Identify which cell holds the provided text, then report its (X, Y) central coordinate. 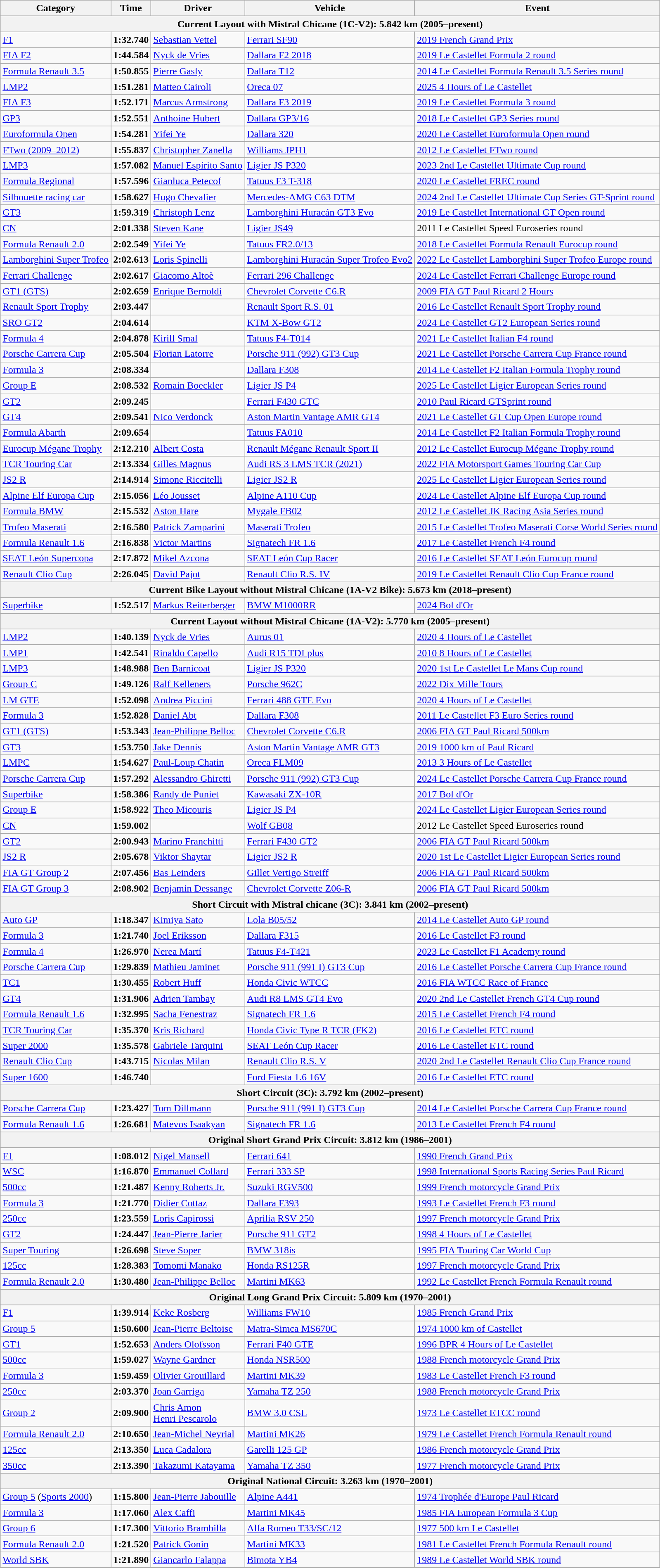
Formula Abarth (56, 432)
Renault Clio R.S. V (330, 1061)
Ferrari 296 Challenge (330, 275)
1:50.600 (131, 1328)
Ferrari 333 SP (330, 1171)
Lamborghini Huracán Super Trofeo Evo2 (330, 260)
Audi R8 LMS GT4 Evo (330, 999)
Matevos Isaakyan (198, 1124)
Ferrari 488 GTE Evo (330, 700)
Jean-Pierre Jabouille (198, 1497)
1:57.292 (131, 778)
Ralf Kelleners (198, 684)
2020 Le Castellet FREC round (537, 181)
1:17.060 (131, 1513)
2019 Le Castellet Renault Clio Cup France round (537, 574)
1:52.828 (131, 716)
Steven Kane (198, 228)
1:26.698 (131, 1250)
1:52.517 (131, 605)
LM GTE (56, 700)
Auto GP (56, 920)
FIA GT Group 3 (56, 888)
Christopher Zanella (198, 149)
1:21.520 (131, 1544)
Matteo Cairoli (198, 87)
1990 French Grand Prix (537, 1155)
Sacha Fenestraz (198, 1014)
Keke Rosberg (198, 1313)
KTM X-Bow GT2 (330, 323)
1:40.139 (131, 637)
2:05.504 (131, 354)
Matra-Simca MS670C (330, 1328)
1:32.740 (131, 40)
Martini MK39 (330, 1376)
1:24.447 (131, 1234)
Yamaha TZ 350 (330, 1466)
2:15.532 (131, 511)
Williams JPH1 (330, 149)
Euroformula Open (56, 134)
2012 Le Castellet JK Racing Asia Series round (537, 511)
2:03.370 (131, 1391)
2020 1st Le Castellet Ligier European Series round (537, 857)
Romain Boeckler (198, 385)
2019 Le Castellet Formula 2 round (537, 55)
Hugo Chevalier (198, 197)
1:30.455 (131, 983)
Léo Jousset (198, 496)
2020 2nd Le Castellet French GT4 Cup round (537, 999)
1:52.653 (131, 1344)
Martini MK45 (330, 1513)
Lamborghini Super Trofeo (56, 260)
2:08.902 (131, 888)
2012 Le Castellet FTwo round (537, 149)
1:54.281 (131, 134)
Gabriele Tarquini (198, 1046)
Kirill Smal (198, 338)
Kimiya Sato (198, 920)
Benjamin Dessange (198, 888)
1:59.459 (131, 1376)
2:09.900 (131, 1412)
Tatuus F3 T-318 (330, 181)
2010 Paul Ricard GTSprint round (537, 401)
2:08.532 (131, 385)
2023 2nd Le Castellet Ultimate Cup round (537, 165)
Manuel Espírito Santo (198, 165)
2016 FIA WTCC Race of France (537, 983)
Patrick Gonin (198, 1544)
2014 Le Castellet Formula Renault 3.5 Series round (537, 71)
1999 French motorcycle Grand Prix (537, 1187)
2024 Le Castellet Porsche Carrera Cup France round (537, 778)
1:30.480 (131, 1281)
SRO GT2 (56, 323)
Formula Renault 3.5 (56, 71)
1995 FIA Touring Car World Cup (537, 1250)
Loris Capirossi (198, 1219)
Aurus 01 (330, 637)
2019 1000 km of Paul Ricard (537, 747)
Nico Verdonck (198, 417)
1:23.427 (131, 1108)
Dallara F315 (330, 935)
Martini MK63 (330, 1281)
Ferrari F430 GTC (330, 401)
Didier Cottaz (198, 1203)
1:59.319 (131, 213)
2:05.678 (131, 857)
1974 1000 km of Castellet (537, 1328)
Daniel Abt (198, 716)
Aston Martin Vantage AMR GT3 (330, 747)
2:15.056 (131, 496)
Alpine A110 Cup (330, 496)
Ligier JS49 (330, 228)
1:31.906 (131, 999)
1:21.890 (131, 1560)
FTwo (2009–2012) (56, 149)
2013 3 Hours of Le Castellet (537, 763)
Giacomo Altoè (198, 275)
1:28.383 (131, 1266)
Florian Latorre (198, 354)
Group C (56, 684)
1:58.922 (131, 810)
Vittorio Brambilla (198, 1528)
Anthoine Hubert (198, 118)
Current Layout with Mistral Chicane (1C-V2): 5.842 km (2005–present) (330, 24)
Ferrari 641 (330, 1155)
2:04.614 (131, 323)
Ben Barnicoat (198, 668)
Alpine Elf Europa Cup (56, 496)
2:13.334 (131, 464)
1:58.627 (131, 197)
Lamborghini Huracán GT3 Evo (330, 213)
Andrea Piccini (198, 700)
GP3 (56, 118)
2010 8 Hours of Le Castellet (537, 652)
Aston Martin Vantage AMR GT4 (330, 417)
Simone Riccitelli (198, 480)
Wayne Gardner (198, 1360)
Eurocup Mégane Trophy (56, 448)
Patrick Zamparini (198, 527)
350cc (56, 1466)
2:14.914 (131, 480)
2:09.245 (131, 401)
2:16.580 (131, 527)
2:09.541 (131, 417)
Driver (198, 8)
1996 BPR 4 Hours of Le Castellet (537, 1344)
2012 Le Castellet Speed Euroseries round (537, 826)
2023 Le Castellet F1 Academy round (537, 951)
World SBK (56, 1560)
2024 Bol d'Or (537, 605)
2021 Le Castellet GT Cup Open Europe round (537, 417)
Honda Civic Type R TCR (FK2) (330, 1030)
1:57.596 (131, 181)
Tatuus F4-T014 (330, 338)
2016 Le Castellet Porsche Carrera Cup France round (537, 967)
2024 2nd Le Castellet Ultimate Cup Series GT-Sprint round (537, 197)
1977 French motorcycle Grand Prix (537, 1466)
Original Long Grand Prix Circuit: 5.809 km (1970–2001) (330, 1297)
Kawasaki ZX-10R (330, 794)
1:49.126 (131, 684)
Nigel Mansell (198, 1155)
1:42.541 (131, 652)
Nerea Martí (198, 951)
Tatuus FR2.0/13 (330, 244)
Takazumi Katayama (198, 1466)
Group 2 (56, 1412)
1:54.627 (131, 763)
Loris Spinelli (198, 260)
1:59.027 (131, 1360)
1983 Le Castellet French F3 round (537, 1376)
Sebastian Vettel (198, 40)
Jean-Pierre Jarier (198, 1234)
Martini MK26 (330, 1434)
Gianluca Petecof (198, 181)
Martini MK33 (330, 1544)
Current Layout without Mistral Chicane (1A-V2): 5.770 km (2005–present) (330, 621)
Renault Sport R.S. 01 (330, 307)
Chevrolet Corvette Z06-R (330, 888)
Yamaha TZ 250 (330, 1391)
Giancarlo Falappa (198, 1560)
Gillet Vertigo Streiff (330, 873)
2020 1st Le Castellet Le Mans Cup round (537, 668)
2014 Le Castellet Porsche Carrera Cup France round (537, 1108)
Mikel Azcona (198, 558)
Super 2000 (56, 1046)
2:03.447 (131, 307)
Renault Sport Trophy (56, 307)
Robert Huff (198, 983)
2:09.654 (131, 432)
Oreca FLM09 (330, 763)
2013 Le Castellet French F4 round (537, 1124)
2:02.613 (131, 260)
Kenny Roberts Jr. (198, 1187)
1998 International Sports Racing Series Paul Ricard (537, 1171)
Paul-Loup Chatin (198, 763)
Jean-Michel Neyrial (198, 1434)
Tom Dillmann (198, 1108)
Alfa Romeo T33/SC/12 (330, 1528)
Albert Costa (198, 448)
1:32.995 (131, 1014)
2022 Le Castellet Lamborghini Super Trofeo Europe round (537, 260)
1:35.370 (131, 1030)
Wolf GB08 (330, 826)
1:53.343 (131, 731)
Original Short Grand Prix Circuit: 3.812 km (1986–2001) (330, 1140)
2020 Le Castellet Euroformula Open round (537, 134)
Mathieu Jaminet (198, 967)
Aston Hare (198, 511)
1:58.386 (131, 794)
SEAT León Supercopa (56, 558)
2024 Le Castellet Ligier European Series round (537, 810)
1:50.855 (131, 71)
2015 Le Castellet Trofeo Maserati Corse World Series round (537, 527)
1:21.740 (131, 935)
Randy de Puniet (198, 794)
2022 Dix Mille Tours (537, 684)
Oreca 07 (330, 87)
Ferrari Challenge (56, 275)
2:02.617 (131, 275)
2:13.350 (131, 1449)
2018 Le Castellet Formula Renault Eurocup round (537, 244)
Group 6 (56, 1528)
Formula Regional (56, 181)
1:53.750 (131, 747)
Jake Dennis (198, 747)
Porsche 962C (330, 684)
1:46.740 (131, 1077)
Dallara 320 (330, 134)
2:13.390 (131, 1466)
2024 Le Castellet GT2 European Series round (537, 323)
Anders Olofsson (198, 1344)
Ferrari F40 GTE (330, 1344)
2020 2nd Le Castellet Renault Clio Cup France round (537, 1061)
Marcus Armstrong (198, 102)
Honda Civic WTCC (330, 983)
1:26.681 (131, 1124)
Kris Richard (198, 1030)
David Pajot (198, 574)
Audi RS 3 LMS TCR (2021) (330, 464)
LMPC (56, 763)
2019 Le Castellet International GT Open round (537, 213)
Victor Martins (198, 543)
Luca Cadalora (198, 1449)
Bas Leinders (198, 873)
2011 Le Castellet F3 Euro Series round (537, 716)
1:18.347 (131, 920)
Super Touring (56, 1250)
Ford Fiesta 1.6 16V (330, 1077)
Gilles Magnus (198, 464)
2011 Le Castellet Speed Euroseries round (537, 228)
Ferrari F430 GT2 (330, 841)
Dallara F393 (330, 1203)
FIA F3 (56, 102)
Honda RS125R (330, 1266)
Williams FW10 (330, 1313)
1:17.300 (131, 1528)
2025 4 Hours of Le Castellet (537, 87)
1985 French Grand Prix (537, 1313)
Rinaldo Capello (198, 652)
Dallara F3 2019 (330, 102)
1:29.839 (131, 967)
2014 Le Castellet Auto GP round (537, 920)
Dallara F2 2018 (330, 55)
Event (537, 8)
FIA F2 (56, 55)
2021 Le Castellet Porsche Carrera Cup France round (537, 354)
Viktor Shaytar (198, 857)
Adrien Tambay (198, 999)
Jean-Pierre Beltoise (198, 1328)
Short Circuit (3C): 3.792 km (2002–present) (330, 1093)
WSC (56, 1171)
Theo Micouris (198, 810)
2:02.659 (131, 291)
1:43.715 (131, 1061)
Suzuki RGV500 (330, 1187)
Lola B05/52 (330, 920)
2:07.456 (131, 873)
Porsche 911 GT2 (330, 1234)
Aprilia RSV 250 (330, 1219)
2024 Le Castellet Alpine Elf Europa Cup round (537, 496)
1:26.970 (131, 951)
2019 Le Castellet Formula 3 round (537, 102)
Pierre Gasly (198, 71)
Mercedes-AMG C63 DTM (330, 197)
1:23.559 (131, 1219)
2:12.210 (131, 448)
Markus Reiterberger (198, 605)
Tatuus FA010 (330, 432)
BMW 318is (330, 1250)
BMW 3.0 CSL (330, 1412)
2:17.872 (131, 558)
Honda NSR500 (330, 1360)
2016 Le Castellet SEAT León Eurocup round (537, 558)
TC1 (56, 983)
BMW M1000RR (330, 605)
Short Circuit with Mistral chicane (3C): 3.841 km (2002–present) (330, 904)
Group 5 (56, 1328)
2022 FIA Motorsport Games Touring Car Cup (537, 464)
1974 Trophée d'Europe Paul Ricard (537, 1497)
Original National Circuit: 3.263 km (1970–2001) (330, 1481)
Steve Soper (198, 1250)
Group 5 (Sports 2000) (56, 1497)
GT1 (56, 1344)
2:04.878 (131, 338)
2:26.045 (131, 574)
1:57.082 (131, 165)
1985 FIA European Formula 3 Cup (537, 1513)
Category (56, 8)
2024 Le Castellet Ferrari Challenge Europe round (537, 275)
Marino Franchitti (198, 841)
2017 Bol d'Or (537, 794)
Dallara T12 (330, 71)
1:21.487 (131, 1187)
Emmanuel Collard (198, 1171)
1:44.584 (131, 55)
2017 Le Castellet French F4 round (537, 543)
1:16.870 (131, 1171)
1993 Le Castellet French F3 round (537, 1203)
1:48.988 (131, 668)
1:52.098 (131, 700)
Trofeo Maserati (56, 527)
Super 1600 (56, 1077)
2016 Le Castellet Renault Sport Trophy round (537, 307)
Enrique Bernoldi (198, 291)
Tatuus F4-T421 (330, 951)
1973 Le Castellet ETCC round (537, 1412)
1:35.578 (131, 1046)
Renault Clio R.S. IV (330, 574)
1998 4 Hours of Le Castellet (537, 1234)
2015 Le Castellet French F4 round (537, 1014)
1:15.800 (131, 1497)
2:02.549 (131, 244)
1:21.770 (131, 1203)
Audi R15 TDI plus (330, 652)
Time (131, 8)
2:01.338 (131, 228)
Maserati Trofeo (330, 527)
Alessandro Ghiretti (198, 778)
Garelli 125 GP (330, 1449)
Joel Eriksson (198, 935)
1:08.012 (131, 1155)
2021 Le Castellet Italian F4 round (537, 338)
1979 Le Castellet French Formula Renault round (537, 1434)
1981 Le Castellet French Formula Renault round (537, 1544)
Bimota YB4 (330, 1560)
Vehicle (330, 8)
2012 Le Castellet Eurocup Mégane Trophy round (537, 448)
FIA GT Group 2 (56, 873)
1992 Le Castellet French Formula Renault round (537, 1281)
Christoph Lenz (198, 213)
Current Bike Layout without Mistral Chicane (1A-V2 Bike): 5.673 km (2018–present) (330, 590)
1989 Le Castellet World SBK round (537, 1560)
2:10.650 (131, 1434)
1977 500 km Le Castellet (537, 1528)
1:59.002 (131, 826)
2018 Le Castellet GP3 Series round (537, 118)
Dallara GP3/16 (330, 118)
1:51.281 (131, 87)
Alpine A441 (330, 1497)
2:08.334 (131, 370)
Nicolas Milan (198, 1061)
1:39.914 (131, 1313)
2:00.943 (131, 841)
Olivier Grouillard (198, 1376)
Mygale FB02 (330, 511)
2009 FIA GT Paul Ricard 2 Hours (537, 291)
Joan Garriga (198, 1391)
1:52.171 (131, 102)
LMP1 (56, 652)
Alex Caffi (198, 1513)
Silhouette racing car (56, 197)
1986 French motorcycle Grand Prix (537, 1449)
2019 French Grand Prix (537, 40)
Ferrari SF90 (330, 40)
2016 Le Castellet F3 round (537, 935)
Chris AmonHenri Pescarolo (198, 1412)
Renault Mégane Renault Sport II (330, 448)
Formula BMW (56, 511)
2:16.838 (131, 543)
1:55.837 (131, 149)
1:52.551 (131, 118)
Tomomi Manako (198, 1266)
